Extract the (x, y) coordinate from the center of the cell holding the provided text.  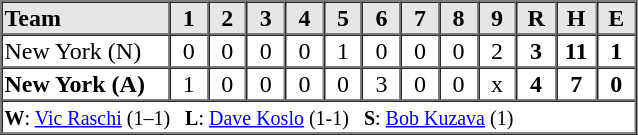
R (536, 18)
6 (382, 18)
E (616, 18)
W: Vic Raschi (1–1) L: Dave Koslo (1-1) S: Bob Kuzava (1) (319, 116)
x (498, 84)
New York (N) (86, 50)
New York (A) (86, 84)
9 (498, 18)
8 (458, 18)
H (576, 18)
11 (576, 50)
Team (86, 18)
5 (344, 18)
